Output the [x, y] coordinate of the center of the cell containing the given text.  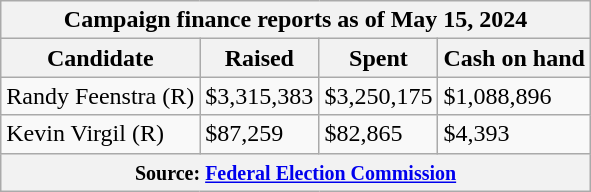
Kevin Virgil (R) [100, 134]
$82,865 [378, 134]
Campaign finance reports as of May 15, 2024 [296, 20]
$3,315,383 [260, 96]
Cash on hand [514, 58]
Source: Federal Election Commission [296, 172]
$1,088,896 [514, 96]
Candidate [100, 58]
$4,393 [514, 134]
$3,250,175 [378, 96]
Randy Feenstra (R) [100, 96]
$87,259 [260, 134]
Raised [260, 58]
Spent [378, 58]
